Identify which cell holds the provided text, then report its [x, y] central coordinate. 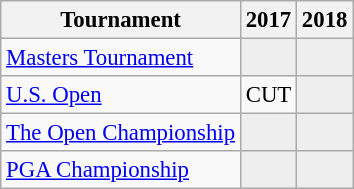
2017 [268, 20]
U.S. Open [121, 95]
PGA Championship [121, 170]
The Open Championship [121, 133]
CUT [268, 95]
2018 [325, 20]
Tournament [121, 20]
Masters Tournament [121, 58]
